Return the [x, y] coordinate for the center point of the cell that contains the specified text.  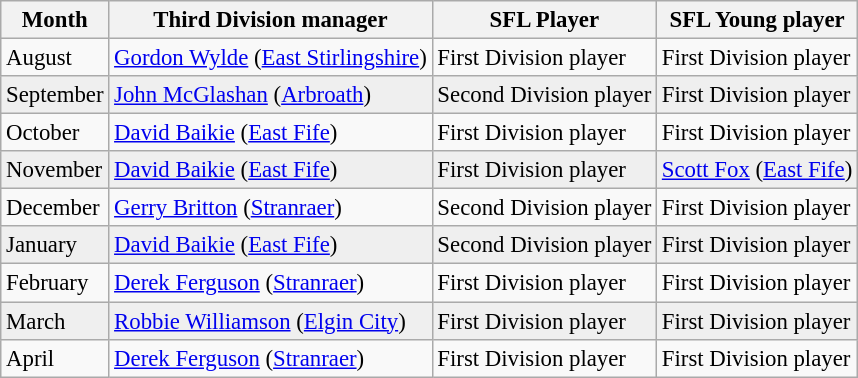
March [55, 321]
Third Division manager [270, 20]
September [55, 95]
SFL Young player [758, 20]
Scott Fox (East Fife) [758, 170]
October [55, 133]
John McGlashan (Arbroath) [270, 95]
December [55, 208]
Robbie Williamson (Elgin City) [270, 321]
January [55, 245]
February [55, 283]
Gerry Britton (Stranraer) [270, 208]
Gordon Wylde (East Stirlingshire) [270, 58]
August [55, 58]
April [55, 358]
SFL Player [544, 20]
November [55, 170]
Month [55, 20]
